Locate the cell with the specified text and output its [X, Y] center coordinate. 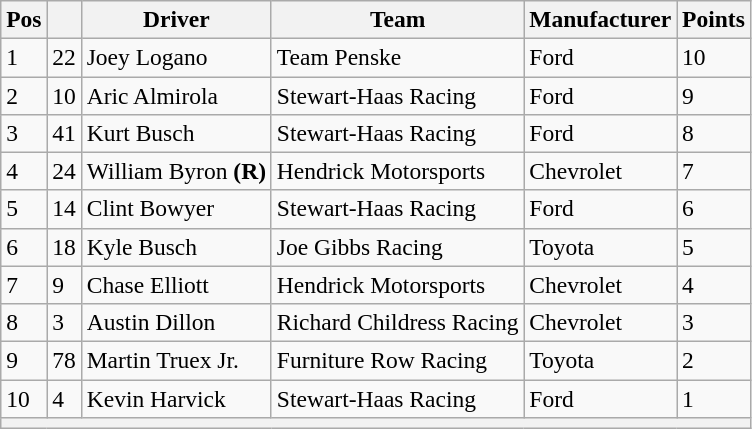
Chase Elliott [176, 285]
24 [64, 171]
Driver [176, 19]
William Byron (R) [176, 171]
18 [64, 247]
78 [64, 360]
Austin Dillon [176, 322]
Joe Gibbs Racing [397, 247]
Joey Logano [176, 57]
Points [714, 19]
Kyle Busch [176, 247]
Clint Bowyer [176, 209]
Richard Childress Racing [397, 322]
Furniture Row Racing [397, 360]
Pos [24, 19]
Martin Truex Jr. [176, 360]
Manufacturer [600, 19]
Team Penske [397, 57]
14 [64, 209]
Team [397, 19]
Aric Almirola [176, 95]
41 [64, 133]
Kurt Busch [176, 133]
22 [64, 57]
Kevin Harvick [176, 398]
